Detect which cell encompasses the target text, then output its (x, y) center coordinate. 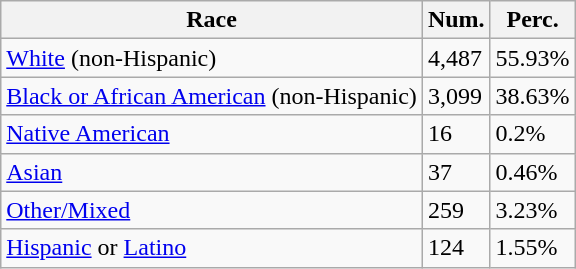
124 (456, 248)
37 (456, 172)
Asian (212, 172)
White (non-Hispanic) (212, 58)
0.2% (532, 134)
16 (456, 134)
55.93% (532, 58)
Hispanic or Latino (212, 248)
Perc. (532, 20)
38.63% (532, 96)
0.46% (532, 172)
259 (456, 210)
3.23% (532, 210)
Native American (212, 134)
Num. (456, 20)
Race (212, 20)
Other/Mixed (212, 210)
Black or African American (non-Hispanic) (212, 96)
1.55% (532, 248)
4,487 (456, 58)
3,099 (456, 96)
